Find where the given text appears and provide that cell's center as (X, Y) coordinate. 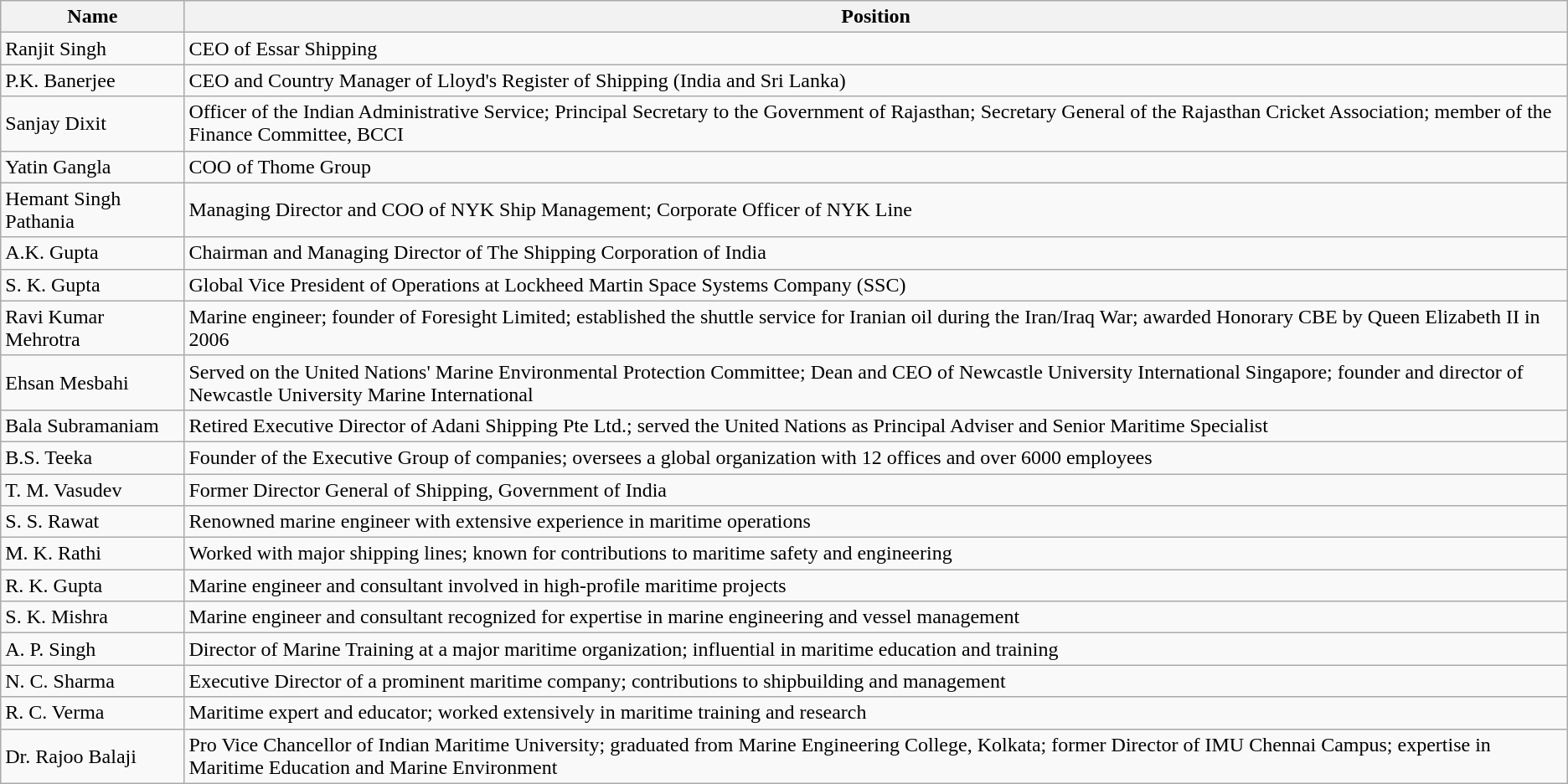
Bala Subramaniam (92, 426)
Global Vice President of Operations at Lockheed Martin Space Systems Company (SSC) (876, 285)
Name (92, 17)
S. K. Gupta (92, 285)
A.K. Gupta (92, 253)
Marine engineer and consultant involved in high-profile maritime projects (876, 585)
Hemant Singh Pathania (92, 209)
R. K. Gupta (92, 585)
Executive Director of a prominent maritime company; contributions to shipbuilding and management (876, 681)
Founder of the Executive Group of companies; oversees a global organization with 12 offices and over 6000 employees (876, 457)
CEO and Country Manager of Lloyd's Register of Shipping (India and Sri Lanka) (876, 80)
Maritime expert and educator; worked extensively in maritime training and research (876, 713)
S. K. Mishra (92, 617)
Marine engineer and consultant recognized for expertise in marine engineering and vessel management (876, 617)
Chairman and Managing Director of The Shipping Corporation of India (876, 253)
T. M. Vasudev (92, 490)
N. C. Sharma (92, 681)
Renowned marine engineer with extensive experience in maritime operations (876, 522)
Managing Director and COO of NYK Ship Management; Corporate Officer of NYK Line (876, 209)
Ehsan Mesbahi (92, 382)
COO of Thome Group (876, 167)
Dr. Rajoo Balaji (92, 756)
Position (876, 17)
P.K. Banerjee (92, 80)
S. S. Rawat (92, 522)
B.S. Teeka (92, 457)
A. P. Singh (92, 649)
Yatin Gangla (92, 167)
M. K. Rathi (92, 554)
Sanjay Dixit (92, 124)
Former Director General of Shipping, Government of India (876, 490)
Director of Marine Training at a major maritime organization; influential in maritime education and training (876, 649)
R. C. Verma (92, 713)
CEO of Essar Shipping (876, 49)
Retired Executive Director of Adani Shipping Pte Ltd.; served the United Nations as Principal Adviser and Senior Maritime Specialist (876, 426)
Ravi Kumar Mehrotra (92, 328)
Worked with major shipping lines; known for contributions to maritime safety and engineering (876, 554)
Ranjit Singh (92, 49)
